Return the (x, y) coordinate for the center point of the cell that contains the specified text.  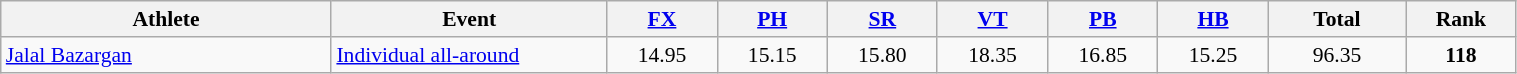
Athlete (166, 19)
Individual all-around (469, 55)
Rank (1461, 19)
VT (992, 19)
16.85 (1103, 55)
FX (662, 19)
15.80 (882, 55)
PH (772, 19)
HB (1213, 19)
96.35 (1337, 55)
Total (1337, 19)
15.25 (1213, 55)
14.95 (662, 55)
Event (469, 19)
PB (1103, 19)
15.15 (772, 55)
18.35 (992, 55)
Jalal Bazargan (166, 55)
SR (882, 19)
118 (1461, 55)
